Find where the given text appears and provide that cell's center as (X, Y) coordinate. 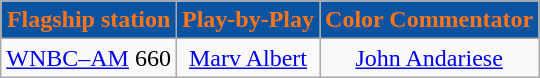
Play-by-Play (248, 20)
WNBC–AM 660 (89, 58)
Flagship station (89, 20)
Color Commentator (430, 20)
John Andariese (430, 58)
Marv Albert (248, 58)
